Detect which cell encompasses the target text, then output its (X, Y) center coordinate. 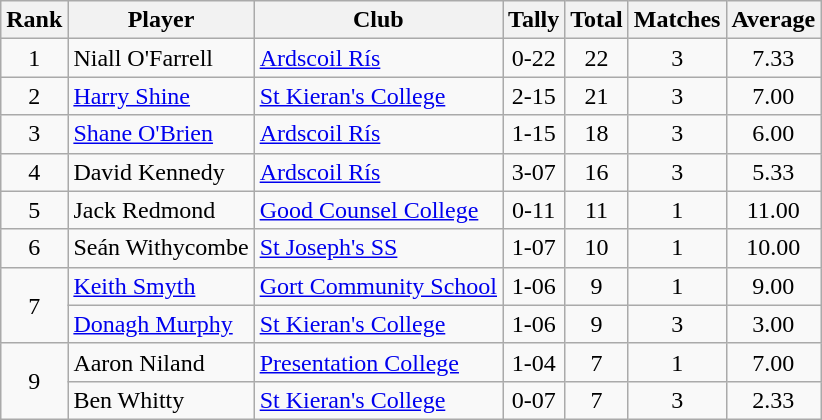
Average (774, 20)
16 (597, 172)
10.00 (774, 248)
Presentation College (378, 362)
Matches (677, 20)
Jack Redmond (161, 210)
1-04 (534, 362)
1-07 (534, 248)
11 (597, 210)
Niall O'Farrell (161, 58)
0-22 (534, 58)
21 (597, 96)
Gort Community School (378, 286)
11.00 (774, 210)
2-15 (534, 96)
David Kennedy (161, 172)
3-07 (534, 172)
Seán Withycombe (161, 248)
Rank (34, 20)
18 (597, 134)
Donagh Murphy (161, 324)
Ben Whitty (161, 400)
2 (34, 96)
2.33 (774, 400)
0-11 (534, 210)
10 (597, 248)
5 (34, 210)
22 (597, 58)
Shane O'Brien (161, 134)
4 (34, 172)
0-07 (534, 400)
Tally (534, 20)
Total (597, 20)
Good Counsel College (378, 210)
5.33 (774, 172)
6.00 (774, 134)
St Joseph's SS (378, 248)
Player (161, 20)
6 (34, 248)
Keith Smyth (161, 286)
Aaron Niland (161, 362)
Club (378, 20)
1-15 (534, 134)
7.33 (774, 58)
3.00 (774, 324)
Harry Shine (161, 96)
9.00 (774, 286)
